Return [X, Y] of the center of cell containing provided text 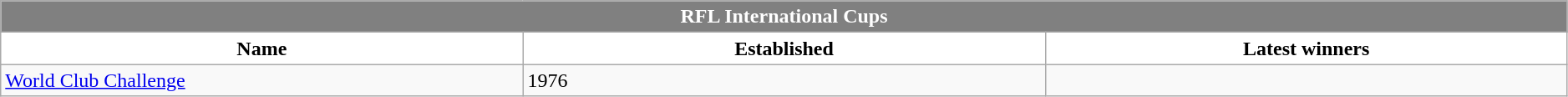
World Club Challenge [262, 80]
Latest winners [1307, 48]
RFL International Cups [784, 17]
Name [262, 48]
Established [784, 48]
1976 [784, 80]
